Output the [x, y] coordinate of the center of the cell containing the given text.  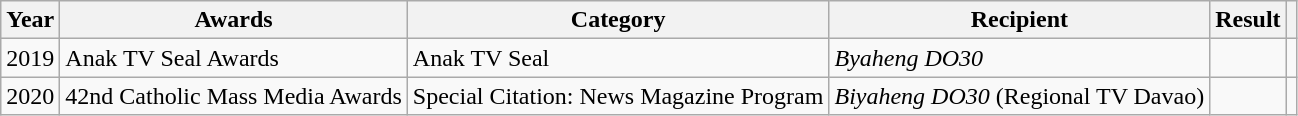
Result [1248, 20]
Category [618, 20]
Anak TV Seal Awards [234, 58]
Byaheng DO30 [1020, 58]
2020 [30, 96]
42nd Catholic Mass Media Awards [234, 96]
2019 [30, 58]
Biyaheng DO30 (Regional TV Davao) [1020, 96]
Special Citation: News Magazine Program [618, 96]
Recipient [1020, 20]
Anak TV Seal [618, 58]
Year [30, 20]
Awards [234, 20]
